Determine the (x, y) coordinate at the center of the cell enclosing the given text.  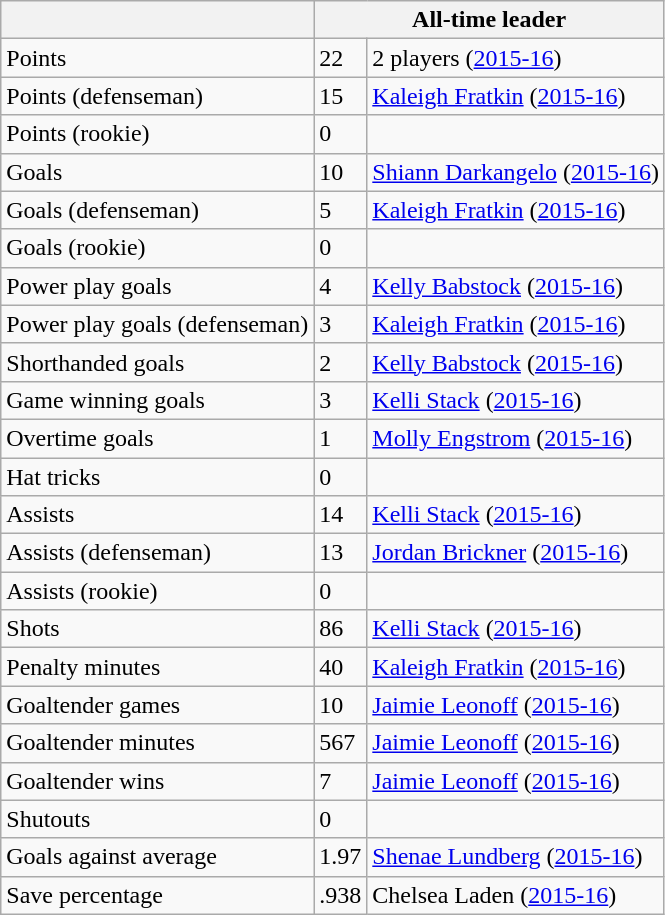
Molly Engstrom (2015-16) (516, 438)
2 players (2015-16) (516, 58)
Goaltender games (158, 705)
Jordan Brickner (2015-16) (516, 553)
Points (rookie) (158, 134)
Save percentage (158, 895)
Game winning goals (158, 400)
5 (340, 210)
Penalty minutes (158, 667)
86 (340, 629)
Shorthanded goals (158, 362)
15 (340, 96)
1 (340, 438)
2 (340, 362)
Goals against average (158, 857)
14 (340, 515)
4 (340, 286)
Points (158, 58)
Goals (rookie) (158, 248)
Points (defenseman) (158, 96)
Goaltender wins (158, 781)
567 (340, 743)
Hat tricks (158, 477)
40 (340, 667)
All-time leader (490, 20)
Shiann Darkangelo (2015-16) (516, 172)
Shots (158, 629)
Overtime goals (158, 438)
Shenae Lundberg (2015-16) (516, 857)
Goals (defenseman) (158, 210)
Power play goals (defenseman) (158, 324)
Shutouts (158, 819)
13 (340, 553)
Chelsea Laden (2015-16) (516, 895)
7 (340, 781)
Goals (158, 172)
Assists (rookie) (158, 591)
Assists (defenseman) (158, 553)
Assists (158, 515)
1.97 (340, 857)
.938 (340, 895)
Power play goals (158, 286)
22 (340, 58)
Goaltender minutes (158, 743)
